Pinpoint the cell where the given text exists, returning its [X, Y] midpoint coordinate. 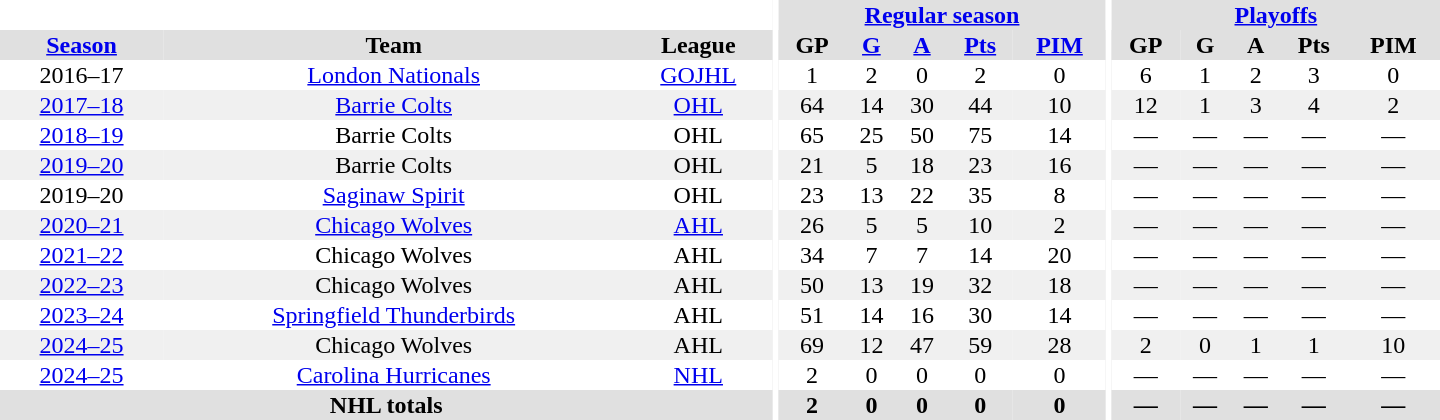
2020–21 [82, 225]
19 [922, 285]
Carolina Hurricanes [394, 375]
NHL totals [386, 405]
32 [980, 285]
Springfield Thunderbirds [394, 315]
2016–17 [82, 75]
64 [812, 105]
65 [812, 135]
28 [1060, 345]
6 [1146, 75]
2022–23 [82, 285]
69 [812, 345]
44 [980, 105]
59 [980, 345]
GOJHL [698, 75]
35 [980, 195]
League [698, 45]
Playoffs [1276, 15]
2018–19 [82, 135]
4 [1314, 105]
22 [922, 195]
34 [812, 255]
20 [1060, 255]
Season [82, 45]
Regular season [942, 15]
8 [1060, 195]
NHL [698, 375]
26 [812, 225]
Saginaw Spirit [394, 195]
21 [812, 165]
Team [394, 45]
London Nationals [394, 75]
2017–18 [82, 105]
47 [922, 345]
51 [812, 315]
2023–24 [82, 315]
75 [980, 135]
25 [872, 135]
2021–22 [82, 255]
